For the text-containing cell, return its midpoint in (X, Y) coordinate format. 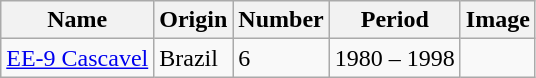
Origin (194, 20)
1980 – 1998 (394, 58)
Name (78, 20)
Number (281, 20)
Image (498, 20)
EE-9 Cascavel (78, 58)
Period (394, 20)
6 (281, 58)
Brazil (194, 58)
